Return (X, Y) of the center of cell containing provided text 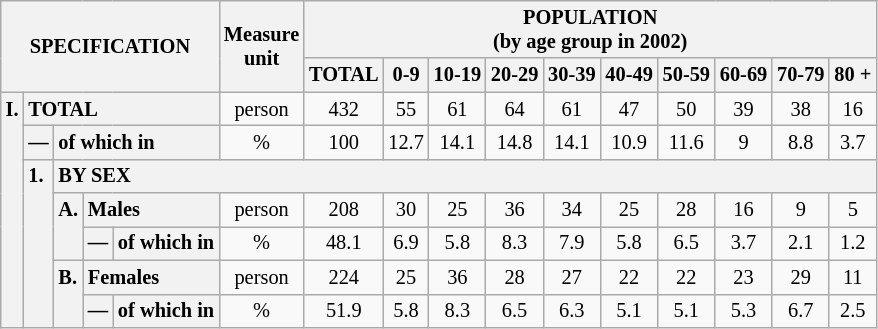
60-69 (744, 75)
432 (344, 109)
6.9 (406, 243)
A. (68, 226)
7.9 (572, 243)
208 (344, 210)
51.9 (344, 311)
5.3 (744, 311)
11.6 (686, 142)
100 (344, 142)
64 (514, 109)
20-29 (514, 75)
2.5 (852, 311)
1. (38, 243)
Measure unit (262, 46)
12.7 (406, 142)
Females (151, 277)
30-39 (572, 75)
55 (406, 109)
27 (572, 277)
40-49 (628, 75)
6.3 (572, 311)
70-79 (800, 75)
11 (852, 277)
SPECIFICATION (110, 46)
10.9 (628, 142)
48.1 (344, 243)
1.2 (852, 243)
I. (12, 210)
14.8 (514, 142)
50 (686, 109)
Males (151, 210)
39 (744, 109)
10-19 (458, 75)
POPULATION (by age group in 2002) (590, 29)
50-59 (686, 75)
6.7 (800, 311)
80 + (852, 75)
5 (852, 210)
30 (406, 210)
8.8 (800, 142)
2.1 (800, 243)
29 (800, 277)
47 (628, 109)
B. (68, 294)
23 (744, 277)
224 (344, 277)
BY SEX (466, 176)
34 (572, 210)
38 (800, 109)
0-9 (406, 75)
